Identify which cell holds the provided text, then report its (X, Y) central coordinate. 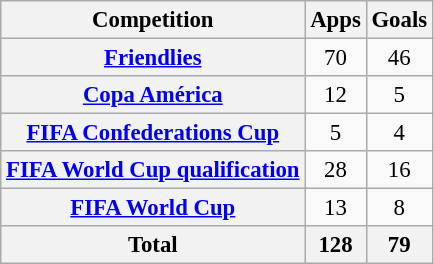
Copa América (153, 95)
FIFA World Cup (153, 208)
Goals (399, 20)
Friendlies (153, 58)
4 (399, 133)
70 (336, 58)
12 (336, 95)
46 (399, 58)
FIFA World Cup qualification (153, 170)
13 (336, 208)
Competition (153, 20)
Apps (336, 20)
Total (153, 245)
FIFA Confederations Cup (153, 133)
128 (336, 245)
16 (399, 170)
79 (399, 245)
8 (399, 208)
28 (336, 170)
